Identify which cell holds the provided text, then report its (x, y) central coordinate. 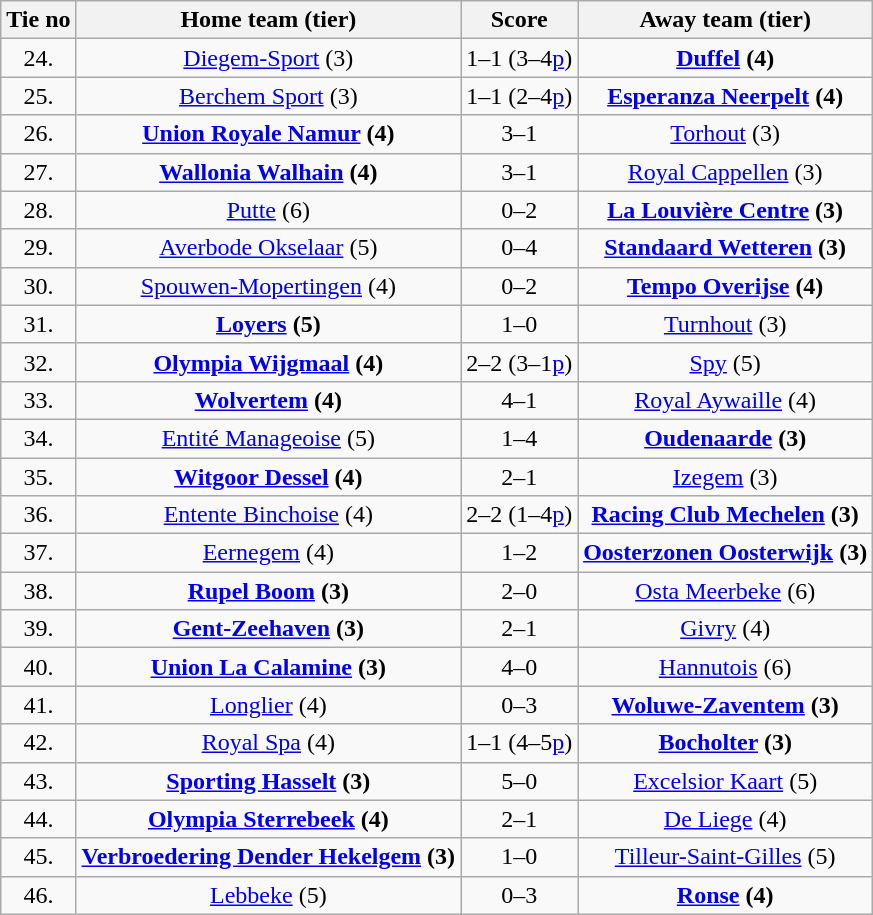
Hannutois (6) (726, 667)
0–4 (520, 248)
Osta Meerbeke (6) (726, 591)
Loyers (5) (268, 324)
Racing Club Mechelen (3) (726, 515)
5–0 (520, 781)
28. (38, 210)
41. (38, 705)
1–1 (4–5p) (520, 743)
42. (38, 743)
34. (38, 438)
35. (38, 477)
Tie no (38, 20)
Standaard Wetteren (3) (726, 248)
46. (38, 895)
Izegem (3) (726, 477)
36. (38, 515)
Duffel (4) (726, 58)
Averbode Okselaar (5) (268, 248)
43. (38, 781)
Torhout (3) (726, 134)
Turnhout (3) (726, 324)
Spouwen-Mopertingen (4) (268, 286)
Score (520, 20)
2–2 (3–1p) (520, 362)
32. (38, 362)
Eernegem (4) (268, 553)
Union Royale Namur (4) (268, 134)
45. (38, 857)
26. (38, 134)
33. (38, 400)
4–1 (520, 400)
Wallonia Walhain (4) (268, 172)
La Louvière Centre (3) (726, 210)
Royal Aywaille (4) (726, 400)
De Liege (4) (726, 819)
1–2 (520, 553)
29. (38, 248)
24. (38, 58)
2–0 (520, 591)
Bocholter (3) (726, 743)
Longlier (4) (268, 705)
Olympia Sterrebeek (4) (268, 819)
2–2 (1–4p) (520, 515)
Home team (tier) (268, 20)
44. (38, 819)
1–1 (2–4p) (520, 96)
Away team (tier) (726, 20)
Oudenaarde (3) (726, 438)
Rupel Boom (3) (268, 591)
Oosterzonen Oosterwijk (3) (726, 553)
30. (38, 286)
Excelsior Kaart (5) (726, 781)
Tempo Overijse (4) (726, 286)
Ronse (4) (726, 895)
Royal Spa (4) (268, 743)
Tilleur-Saint-Gilles (5) (726, 857)
40. (38, 667)
Royal Cappellen (3) (726, 172)
Putte (6) (268, 210)
Entité Manageoise (5) (268, 438)
Spy (5) (726, 362)
37. (38, 553)
Berchem Sport (3) (268, 96)
Verbroedering Dender Hekelgem (3) (268, 857)
Union La Calamine (3) (268, 667)
39. (38, 629)
Olympia Wijgmaal (4) (268, 362)
31. (38, 324)
1–1 (3–4p) (520, 58)
38. (38, 591)
25. (38, 96)
Witgoor Dessel (4) (268, 477)
Diegem-Sport (3) (268, 58)
1–4 (520, 438)
Sporting Hasselt (3) (268, 781)
Lebbeke (5) (268, 895)
Givry (4) (726, 629)
4–0 (520, 667)
Entente Binchoise (4) (268, 515)
Gent-Zeehaven (3) (268, 629)
Wolvertem (4) (268, 400)
Esperanza Neerpelt (4) (726, 96)
Woluwe-Zaventem (3) (726, 705)
27. (38, 172)
